Scan for the cell matching the given text and deliver its [X, Y] coordinate at center. 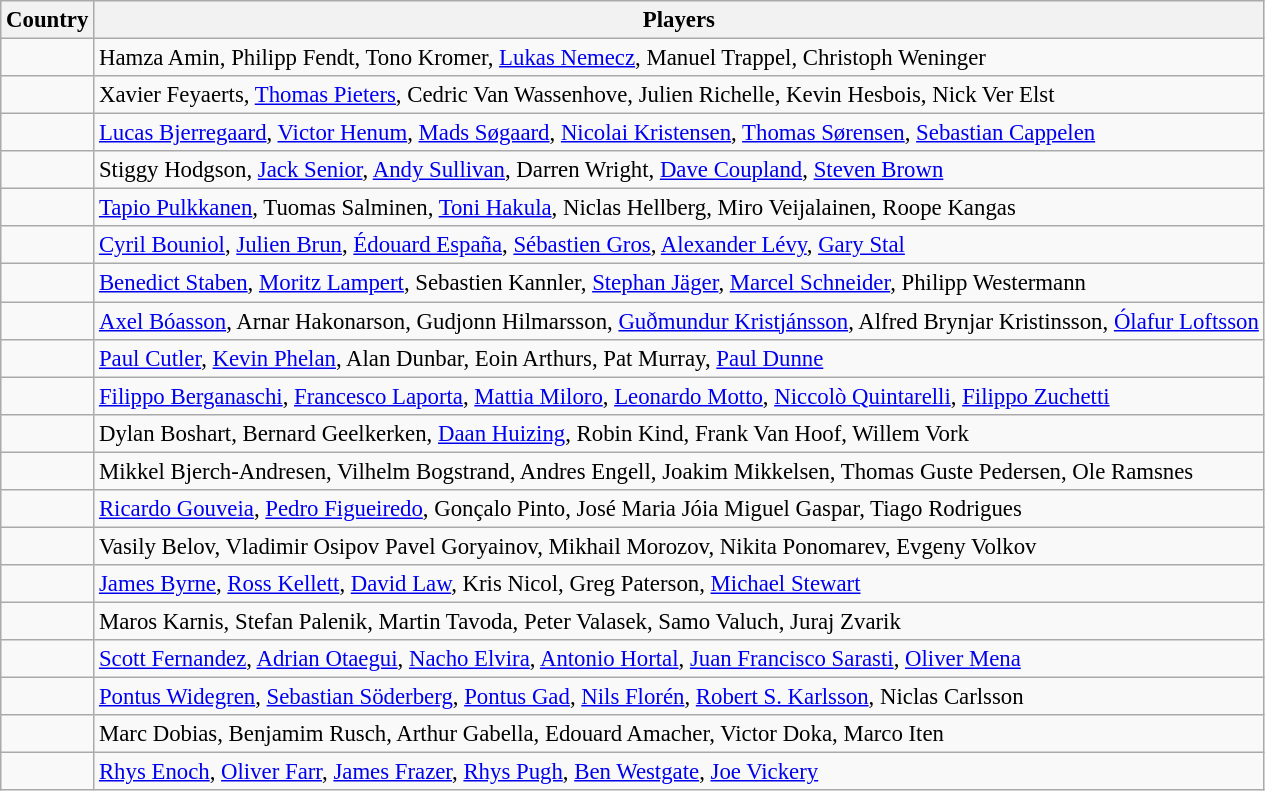
Scott Fernandez, Adrian Otaegui, Nacho Elvira, Antonio Hortal, Juan Francisco Sarasti, Oliver Mena [679, 659]
Cyril Bouniol, Julien Brun, Édouard España, Sébastien Gros, Alexander Lévy, Gary Stal [679, 245]
Hamza Amin, Philipp Fendt, Tono Kromer, Lukas Nemecz, Manuel Trappel, Christoph Weninger [679, 58]
Axel Bóasson, Arnar Hakonarson, Gudjonn Hilmarsson, Guðmundur Kristjánsson, Alfred Brynjar Kristinsson, Ólafur Loftsson [679, 321]
Maros Karnis, Stefan Palenik, Martin Tavoda, Peter Valasek, Samo Valuch, Juraj Zvarik [679, 621]
Players [679, 20]
Marc Dobias, Benjamim Rusch, Arthur Gabella, Edouard Amacher, Victor Doka, Marco Iten [679, 734]
Dylan Boshart, Bernard Geelkerken, Daan Huizing, Robin Kind, Frank Van Hoof, Willem Vork [679, 433]
Xavier Feyaerts, Thomas Pieters, Cedric Van Wassenhove, Julien Richelle, Kevin Hesbois, Nick Ver Elst [679, 95]
Stiggy Hodgson, Jack Senior, Andy Sullivan, Darren Wright, Dave Coupland, Steven Brown [679, 170]
Pontus Widegren, Sebastian Söderberg, Pontus Gad, Nils Florén, Robert S. Karlsson, Niclas Carlsson [679, 697]
Vasily Belov, Vladimir Osipov Pavel Goryainov, Mikhail Morozov, Nikita Ponomarev, Evgeny Volkov [679, 546]
Lucas Bjerregaard, Victor Henum, Mads Søgaard, Nicolai Kristensen, Thomas Sørensen, Sebastian Cappelen [679, 133]
Paul Cutler, Kevin Phelan, Alan Dunbar, Eoin Arthurs, Pat Murray, Paul Dunne [679, 358]
Benedict Staben, Moritz Lampert, Sebastien Kannler, Stephan Jäger, Marcel Schneider, Philipp Westermann [679, 283]
Mikkel Bjerch-Andresen, Vilhelm Bogstrand, Andres Engell, Joakim Mikkelsen, Thomas Guste Pedersen, Ole Ramsnes [679, 471]
Country [48, 20]
Ricardo Gouveia, Pedro Figueiredo, Gonçalo Pinto, José Maria Jóia Miguel Gaspar, Tiago Rodrigues [679, 509]
Tapio Pulkkanen, Tuomas Salminen, Toni Hakula, Niclas Hellberg, Miro Veijalainen, Roope Kangas [679, 208]
Rhys Enoch, Oliver Farr, James Frazer, Rhys Pugh, Ben Westgate, Joe Vickery [679, 772]
James Byrne, Ross Kellett, David Law, Kris Nicol, Greg Paterson, Michael Stewart [679, 584]
Filippo Berganaschi, Francesco Laporta, Mattia Miloro, Leonardo Motto, Niccolò Quintarelli, Filippo Zuchetti [679, 396]
